Search for the cell housing the specified text and yield its [X, Y] center coordinate. 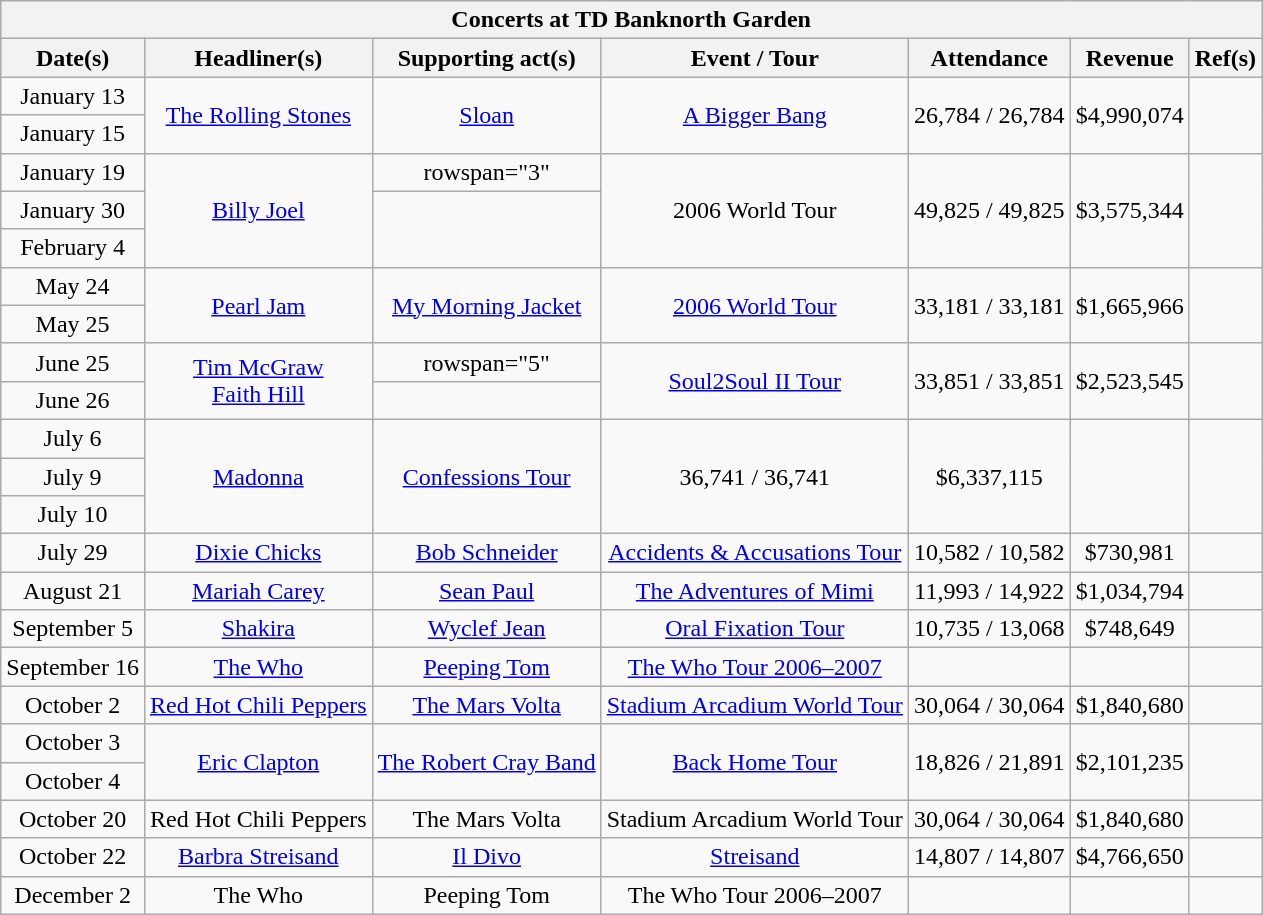
Revenue [1130, 58]
Date(s) [73, 58]
$3,575,344 [1130, 210]
Sean Paul [486, 591]
Il Divo [486, 857]
A Bigger Bang [754, 115]
$4,766,650 [1130, 857]
September 5 [73, 629]
rowspan="5" [486, 362]
October 2 [73, 705]
Back Home Tour [754, 762]
49,825 / 49,825 [989, 210]
October 22 [73, 857]
January 30 [73, 210]
October 20 [73, 819]
Billy Joel [258, 210]
$1,034,794 [1130, 591]
May 24 [73, 286]
Dixie Chicks [258, 553]
The Adventures of Mimi [754, 591]
July 6 [73, 438]
Attendance [989, 58]
January 19 [73, 172]
July 10 [73, 515]
July 9 [73, 477]
Mariah Carey [258, 591]
$2,523,545 [1130, 381]
Streisand [754, 857]
Wyclef Jean [486, 629]
rowspan="3" [486, 172]
Headliner(s) [258, 58]
September 16 [73, 667]
August 21 [73, 591]
10,735 / 13,068 [989, 629]
January 15 [73, 134]
December 2 [73, 895]
26,784 / 26,784 [989, 115]
Madonna [258, 476]
Oral Fixation Tour [754, 629]
Supporting act(s) [486, 58]
$2,101,235 [1130, 762]
33,851 / 33,851 [989, 381]
Shakira [258, 629]
The Rolling Stones [258, 115]
Pearl Jam [258, 305]
October 4 [73, 781]
January 13 [73, 96]
Confessions Tour [486, 476]
14,807 / 14,807 [989, 857]
Event / Tour [754, 58]
The Robert Cray Band [486, 762]
October 3 [73, 743]
10,582 / 10,582 [989, 553]
$6,337,115 [989, 476]
July 29 [73, 553]
Bob Schneider [486, 553]
May 25 [73, 324]
February 4 [73, 248]
$1,665,966 [1130, 305]
Ref(s) [1225, 58]
Soul2Soul II Tour [754, 381]
11,993 / 14,922 [989, 591]
Accidents & Accusations Tour [754, 553]
18,826 / 21,891 [989, 762]
Sloan [486, 115]
Tim McGrawFaith Hill [258, 381]
Eric Clapton [258, 762]
33,181 / 33,181 [989, 305]
$748,649 [1130, 629]
$730,981 [1130, 553]
June 25 [73, 362]
Concerts at TD Banknorth Garden [632, 20]
$4,990,074 [1130, 115]
Barbra Streisand [258, 857]
36,741 / 36,741 [754, 476]
June 26 [73, 400]
My Morning Jacket [486, 305]
